Locate the cell with the specified text and output its [x, y] center coordinate. 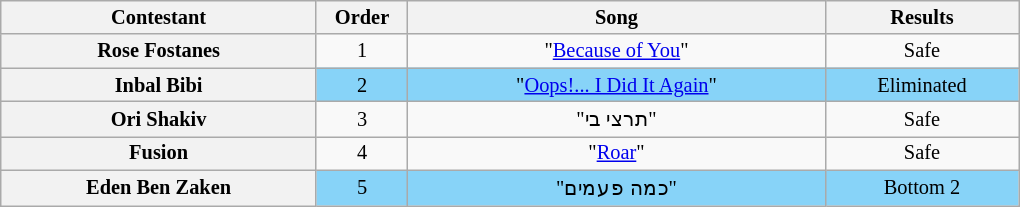
"Oops!... I Did It Again" [617, 85]
Rose Fostanes [159, 51]
4 [362, 153]
Order [362, 17]
"כמה פעמים" [617, 188]
1 [362, 51]
Eliminated [922, 85]
"Roar" [617, 153]
2 [362, 85]
5 [362, 188]
Inbal Bibi [159, 85]
Bottom 2 [922, 188]
Eden Ben Zaken [159, 188]
"תרצי בי" [617, 118]
Fusion [159, 153]
Results [922, 17]
Ori Shakiv [159, 118]
"Because of You" [617, 51]
Contestant [159, 17]
Song [617, 17]
3 [362, 118]
